Scan for the cell matching the given text and deliver its (x, y) coordinate at center. 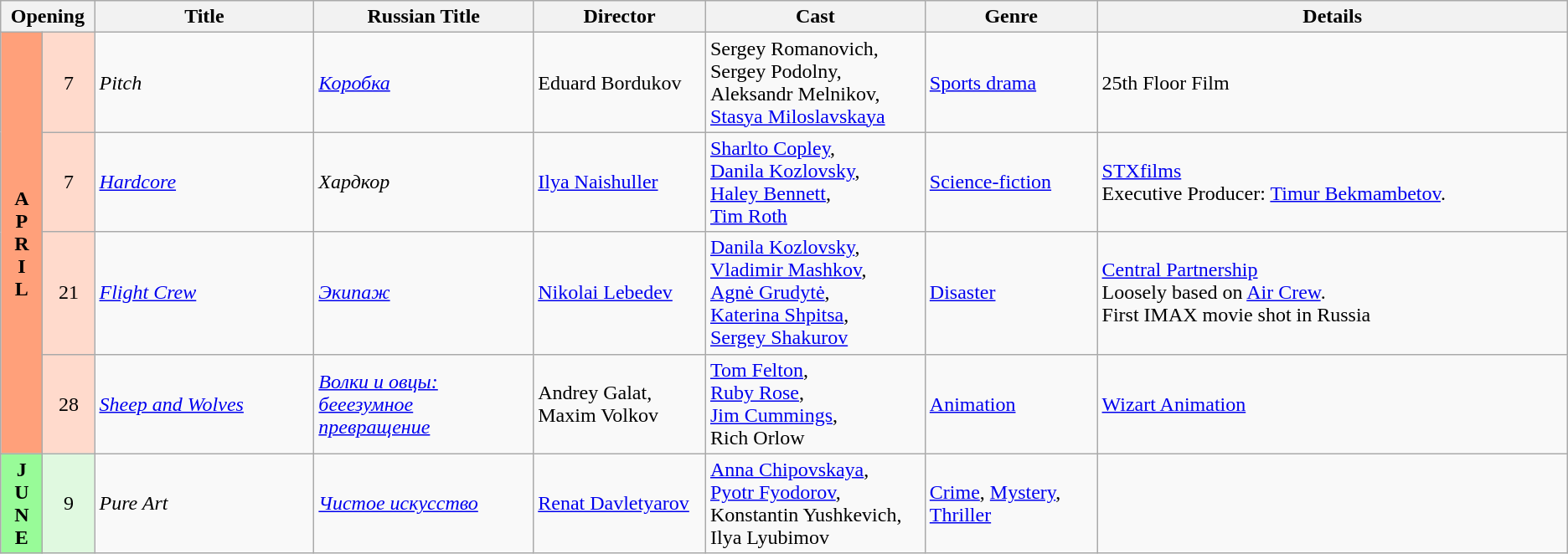
25th Floor Film (1332, 82)
Чистое искусство (424, 504)
Crime, Mystery, Thriller (1011, 504)
Волки и овцы: бееезумное превращение (424, 403)
Sergey Romanovich, Sergey Podolny, Aleksandr Melnikov, Stasya Miloslavskaya (815, 82)
Flight Crew (204, 293)
Хардкор (424, 182)
Disaster (1011, 293)
Коробка (424, 82)
Pure Art (204, 504)
9 (69, 504)
Ilya Naishuller (620, 182)
Opening (48, 17)
Russian Title (424, 17)
Экипаж (424, 293)
Anna Chipovskaya, Pyotr Fyodorov, Konstantin Yushkevich, Ilya Lyubimov (815, 504)
Pitch (204, 82)
Andrey Galat, Maxim Volkov (620, 403)
Danila Kozlovsky, Vladimir Mashkov, Agnė Grudytė, Katerina Shpitsa, Sergey Shakurov (815, 293)
Tom Felton, Ruby Rose, Jim Cummings, Rich Orlow (815, 403)
Director (620, 17)
Details (1332, 17)
Nikolai Lebedev (620, 293)
Eduard Bordukov (620, 82)
Central Partnership Loosely based on Air Crew. First IMAX movie shot in Russia (1332, 293)
Animation (1011, 403)
28 (69, 403)
21 (69, 293)
Wizart Animation (1332, 403)
Renat Davletyarov (620, 504)
Hardcore (204, 182)
Sharlto Copley, Danila Kozlovsky, Haley Bennett, Tim Roth (815, 182)
Genre (1011, 17)
Sports drama (1011, 82)
Cast (815, 17)
JUNE (22, 504)
STXfilms Executive Producer: Timur Bekmambetov. (1332, 182)
Science-fiction (1011, 182)
APRIL (22, 243)
Title (204, 17)
Sheep and Wolves (204, 403)
